Return the [x, y] coordinate for the center point of the cell that contains the specified text.  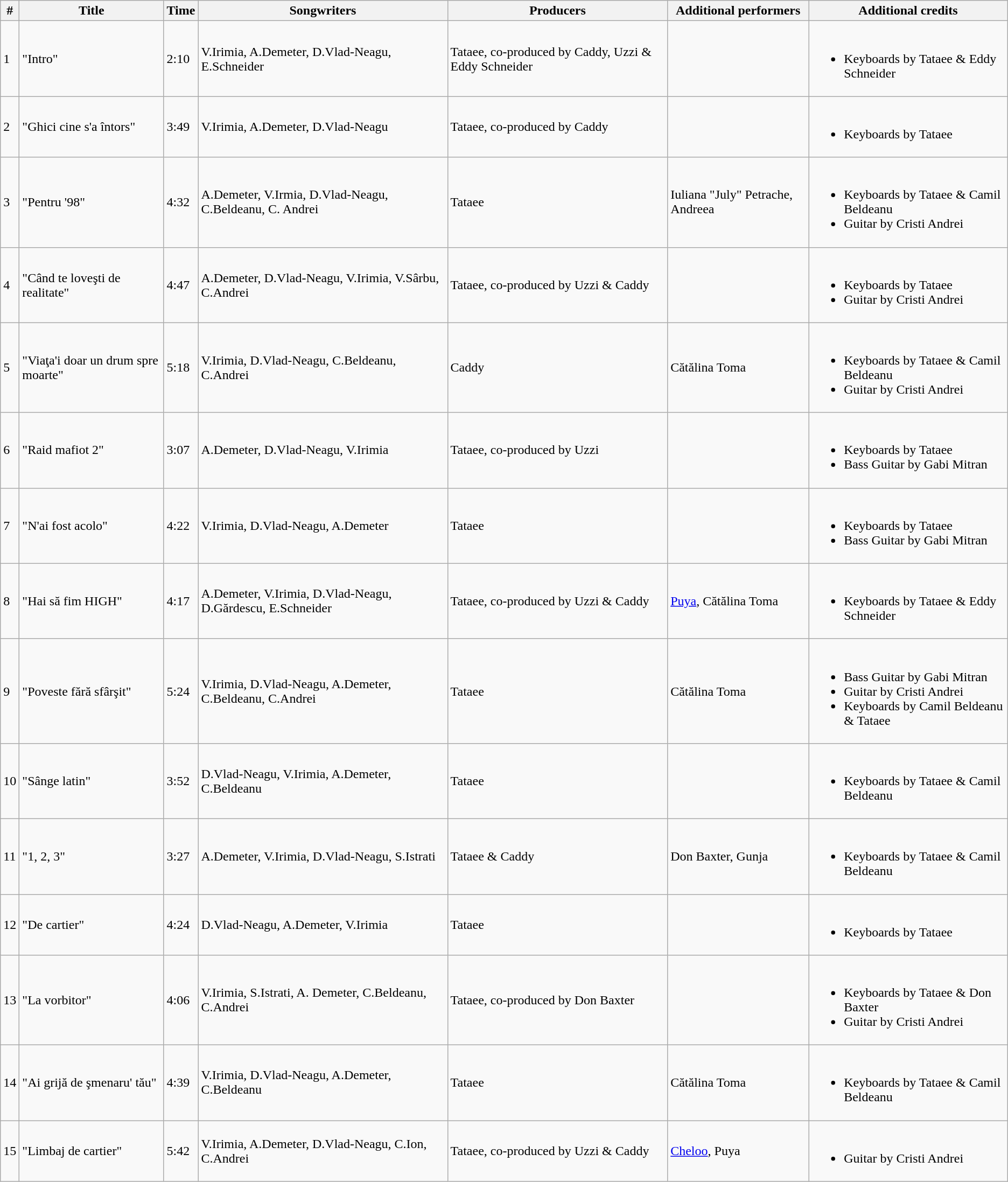
"N'ai fost acolo" [92, 526]
Songwriters [323, 11]
A.Demeter, V.Irmia, D.Vlad-Neagu, C.Beldeanu, C. Andrei [323, 202]
4:17 [181, 601]
14 [10, 1083]
"Sânge latin" [92, 781]
4:32 [181, 202]
Bass Guitar by Gabi MitranGuitar by Cristi AndreiKeyboards by Camil Beldeanu & Tataee [908, 691]
11 [10, 856]
Don Baxter, Gunja [738, 856]
V.Irimia, A.Demeter, D.Vlad-Neagu [323, 127]
V.Irimia, A.Demeter, D.Vlad-Neagu, E.Schneider [323, 59]
8 [10, 601]
5:24 [181, 691]
D.Vlad-Neagu, A.Demeter, V.Irimia [323, 924]
Tataee, co-produced by Caddy, Uzzi & Eddy Schneider [558, 59]
3:27 [181, 856]
5:42 [181, 1151]
5:18 [181, 367]
"De cartier" [92, 924]
3:52 [181, 781]
"Poveste fără sfârşit" [92, 691]
Tataee, co-produced by Uzzi [558, 450]
V.Irimia, D.Vlad-Neagu, A.Demeter, C.Beldeanu, C.Andrei [323, 691]
3 [10, 202]
Additional performers [738, 11]
V.Irimia, D.Vlad-Neagu, A.Demeter [323, 526]
Title [92, 11]
15 [10, 1151]
Keyboards by TataeeGuitar by Cristi Andrei [908, 285]
6 [10, 450]
7 [10, 526]
3:07 [181, 450]
A.Demeter, V.Irimia, D.Vlad-Neagu, S.Istrati [323, 856]
A.Demeter, D.Vlad-Neagu, V.Irimia, V.Sârbu, C.Andrei [323, 285]
4:24 [181, 924]
Caddy [558, 367]
D.Vlad-Neagu, V.Irimia, A.Demeter, C.Beldeanu [323, 781]
4 [10, 285]
1 [10, 59]
Producers [558, 11]
Time [181, 11]
4:39 [181, 1083]
V.Irimia, S.Istrati, A. Demeter, C.Beldeanu, C.Andrei [323, 1001]
2:10 [181, 59]
"Pentru '98" [92, 202]
V.Irimia, A.Demeter, D.Vlad-Neagu, C.Ion, C.Andrei [323, 1151]
3:49 [181, 127]
"Raid mafiot 2" [92, 450]
# [10, 11]
9 [10, 691]
"Ghici cine s'a întors" [92, 127]
A.Demeter, D.Vlad-Neagu, V.Irimia [323, 450]
Tataee & Caddy [558, 856]
"Limbaj de cartier" [92, 1151]
Additional credits [908, 11]
V.Irimia, D.Vlad-Neagu, C.Beldeanu, C.Andrei [323, 367]
"Ai grijă de şmenaru' tău" [92, 1083]
Guitar by Cristi Andrei [908, 1151]
Cheloo, Puya [738, 1151]
4:22 [181, 526]
"Când te loveşti de realitate" [92, 285]
V.Irimia, D.Vlad-Neagu, A.Demeter, C.Beldeanu [323, 1083]
Tataee, co-produced by Don Baxter [558, 1001]
"La vorbitor" [92, 1001]
"Intro" [92, 59]
2 [10, 127]
Puya, Cătălina Toma [738, 601]
10 [10, 781]
12 [10, 924]
"Viaţa'i doar un drum spre moarte" [92, 367]
A.Demeter, V.Irimia, D.Vlad-Neagu, D.Gărdescu, E.Schneider [323, 601]
"Hai să fim HIGH" [92, 601]
Keyboards by Tataee & Don BaxterGuitar by Cristi Andrei [908, 1001]
"1, 2, 3" [92, 856]
4:06 [181, 1001]
Iuliana "July" Petrache, Andreea [738, 202]
13 [10, 1001]
5 [10, 367]
4:47 [181, 285]
Tataee, co-produced by Caddy [558, 127]
